Detect which cell encompasses the target text, then output its [X, Y] center coordinate. 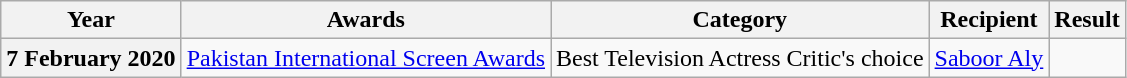
Best Television Actress Critic's choice [740, 58]
Awards [366, 20]
Saboor Aly [989, 58]
Recipient [989, 20]
Category [740, 20]
Result [1087, 20]
Year [91, 20]
Pakistan International Screen Awards [366, 58]
7 February 2020 [91, 58]
